Return the [X, Y] coordinate for the center point of the cell that contains the specified text.  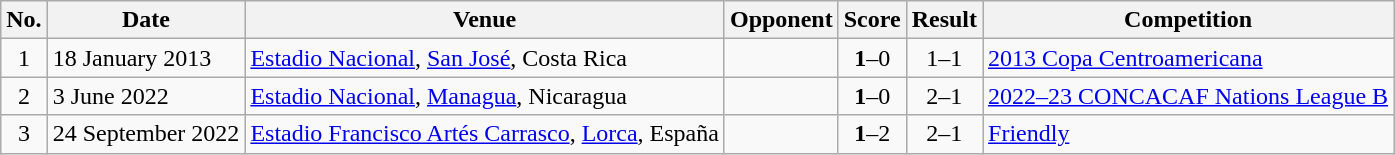
Venue [485, 20]
2022–23 CONCACAF Nations League B [1188, 96]
No. [24, 20]
3 June 2022 [146, 96]
Estadio Nacional, Managua, Nicaragua [485, 96]
2 [24, 96]
3 [24, 134]
2013 Copa Centroamericana [1188, 58]
Estadio Francisco Artés Carrasco, Lorca, España [485, 134]
1 [24, 58]
1–2 [872, 134]
Score [872, 20]
Friendly [1188, 134]
Date [146, 20]
1–1 [944, 58]
18 January 2013 [146, 58]
Estadio Nacional, San José, Costa Rica [485, 58]
Competition [1188, 20]
Opponent [781, 20]
Result [944, 20]
24 September 2022 [146, 134]
